Scan for the cell matching the given text and deliver its [x, y] coordinate at center. 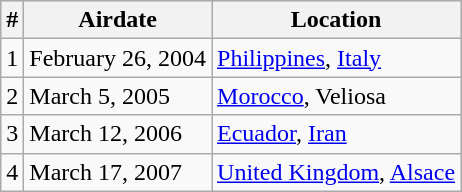
March 5, 2005 [118, 96]
February 26, 2004 [118, 58]
United Kingdom, Alsace [336, 172]
Airdate [118, 20]
1 [12, 58]
Morocco, Veliosa [336, 96]
3 [12, 134]
Ecuador, Iran [336, 134]
2 [12, 96]
4 [12, 172]
Philippines, Italy [336, 58]
March 12, 2006 [118, 134]
# [12, 20]
March 17, 2007 [118, 172]
Location [336, 20]
